Identify which cell holds the provided text, then report its [X, Y] central coordinate. 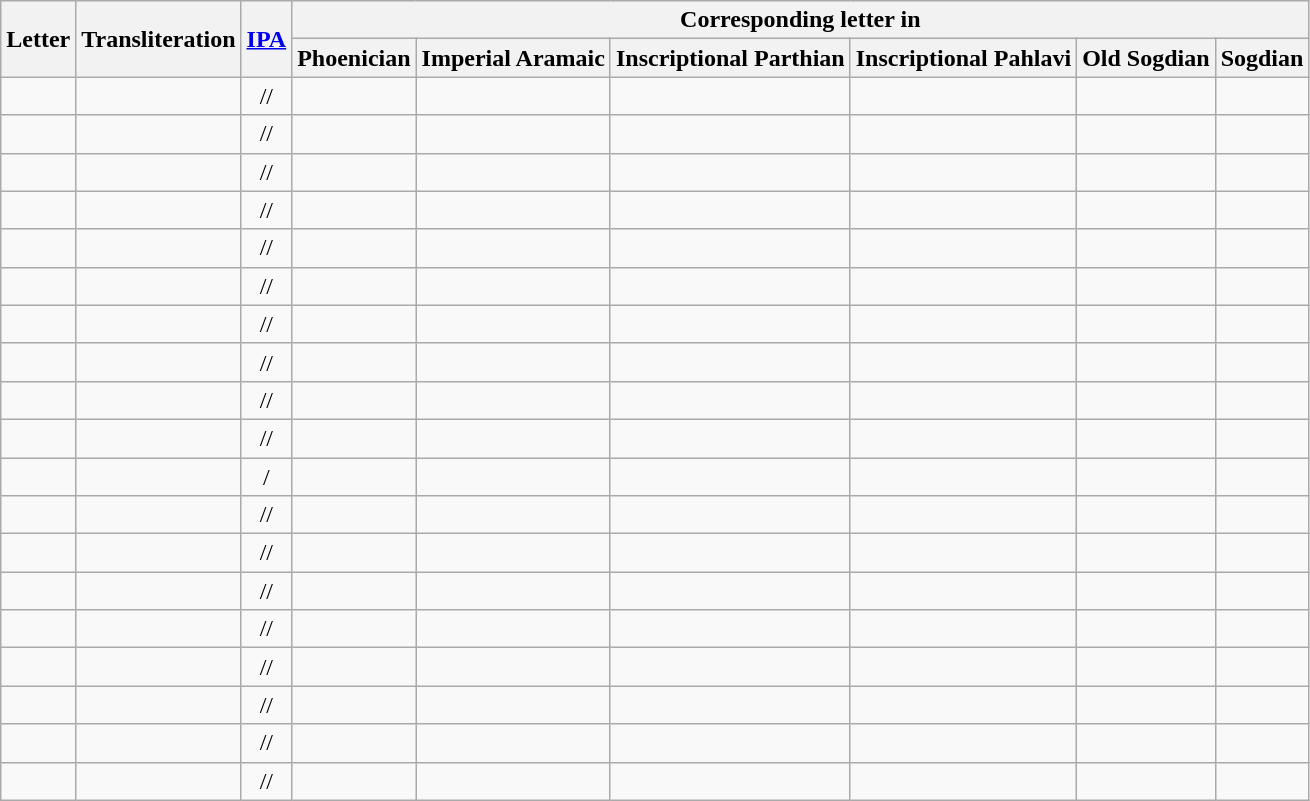
Inscriptional Pahlavi [963, 58]
Corresponding letter in [800, 20]
Transliteration [158, 39]
Old Sogdian [1146, 58]
Inscriptional Parthian [730, 58]
Phoenician [354, 58]
Imperial Aramaic [513, 58]
Letter [38, 39]
IPA [266, 39]
Sogdian [1262, 58]
/ [266, 477]
